Determine the [X, Y] coordinate at the center of the cell enclosing the given text.  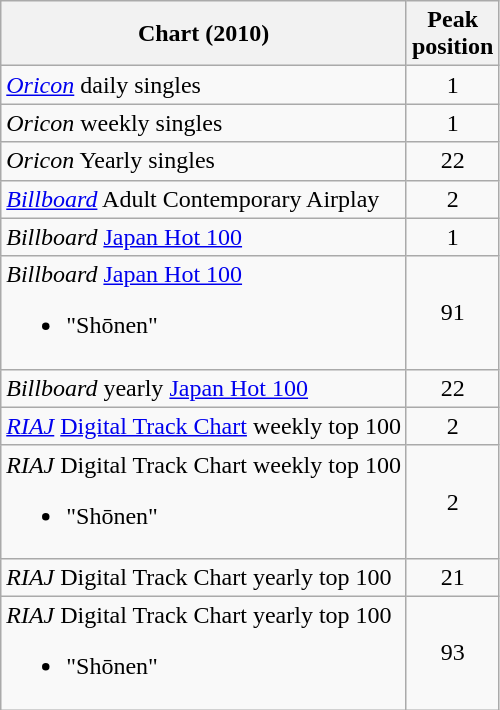
Billboard Adult Contemporary Airplay [204, 199]
91 [452, 312]
RIAJ Digital Track Chart yearly top 100"Shōnen" [204, 652]
Oricon weekly singles [204, 123]
Oricon Yearly singles [204, 161]
Chart (2010) [204, 34]
93 [452, 652]
Billboard Japan Hot 100"Shōnen" [204, 312]
RIAJ Digital Track Chart weekly top 100"Shōnen" [204, 502]
RIAJ Digital Track Chart yearly top 100 [204, 577]
Billboard Japan Hot 100 [204, 237]
Oricon daily singles [204, 85]
Billboard yearly Japan Hot 100 [204, 388]
RIAJ Digital Track Chart weekly top 100 [204, 426]
21 [452, 577]
Peakposition [452, 34]
